Locate the cell with the specified text and output its [x, y] center coordinate. 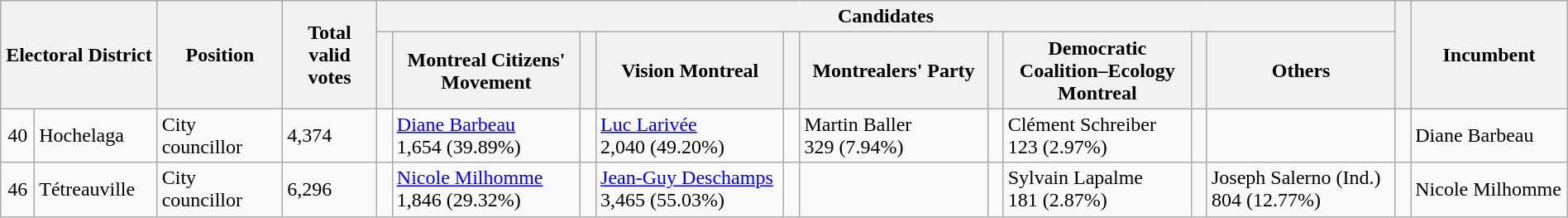
6,296 [330, 189]
Joseph Salerno (Ind.)804 (12.77%) [1300, 189]
Montrealers' Party [893, 70]
4,374 [330, 136]
Vision Montreal [690, 70]
Incumbent [1489, 55]
Others [1300, 70]
Electoral District [79, 55]
Nicole Milhomme [1489, 189]
Position [220, 55]
40 [18, 136]
Luc Larivée2,040 (49.20%) [690, 136]
Clément Schreiber123 (2.97%) [1097, 136]
Tétreauville [96, 189]
Montreal Citizens' Movement [486, 70]
Total valid votes [330, 55]
46 [18, 189]
Sylvain Lapalme181 (2.87%) [1097, 189]
Martin Baller329 (7.94%) [893, 136]
Diane Barbeau1,654 (39.89%) [486, 136]
Candidates [885, 17]
Hochelaga [96, 136]
Jean-Guy Deschamps3,465 (55.03%) [690, 189]
Nicole Milhomme1,846 (29.32%) [486, 189]
Diane Barbeau [1489, 136]
Democratic Coalition–Ecology Montreal [1097, 70]
